Output the [x, y] coordinate of the center of the cell containing the given text.  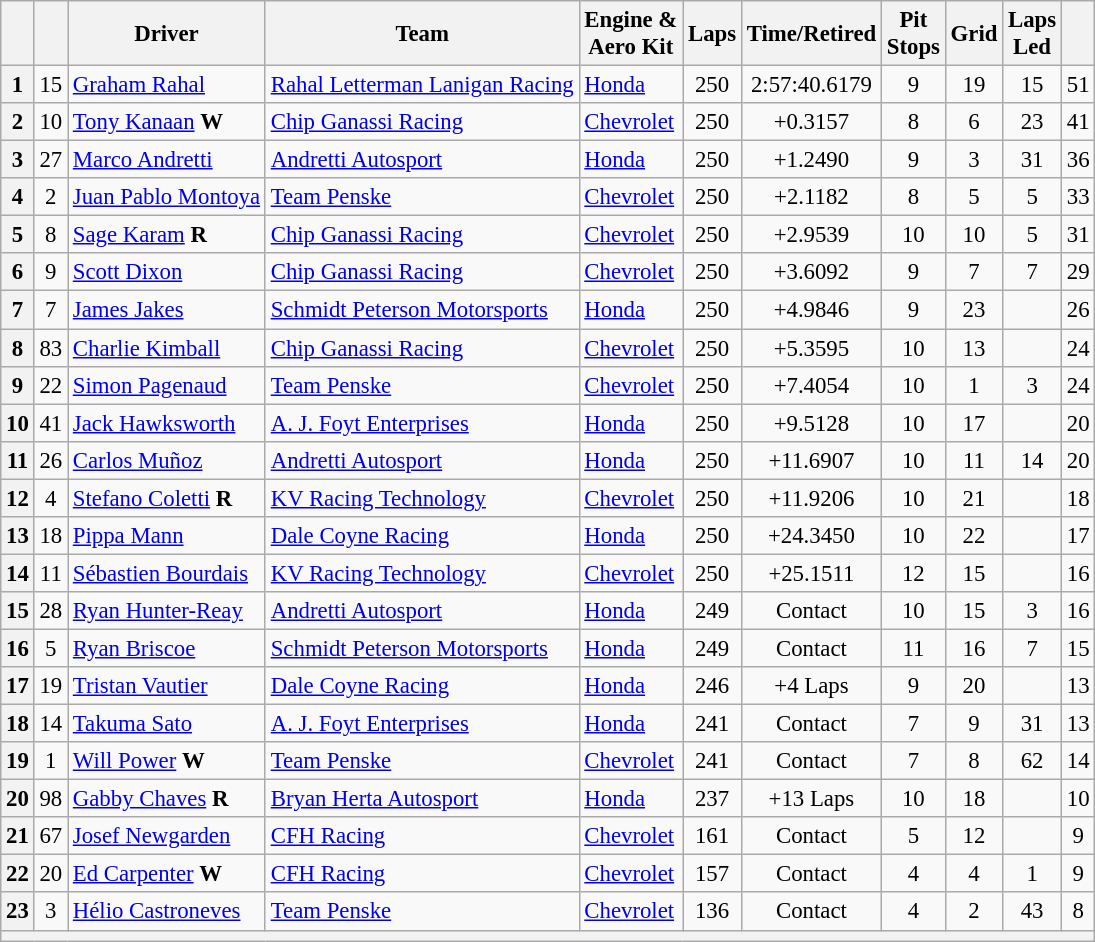
98 [50, 799]
Time/Retired [811, 34]
+2.1182 [811, 197]
136 [712, 912]
+3.6092 [811, 273]
Engine &Aero Kit [631, 34]
Ed Carpenter W [167, 874]
PitStops [913, 34]
Driver [167, 34]
Grid [974, 34]
+11.9206 [811, 498]
Pippa Mann [167, 536]
Rahal Letterman Lanigan Racing [422, 85]
+4.9846 [811, 310]
+24.3450 [811, 536]
Josef Newgarden [167, 836]
Will Power W [167, 761]
Hélio Castroneves [167, 912]
James Jakes [167, 310]
33 [1078, 197]
+0.3157 [811, 122]
LapsLed [1032, 34]
Scott Dixon [167, 273]
161 [712, 836]
Juan Pablo Montoya [167, 197]
+13 Laps [811, 799]
2:57:40.6179 [811, 85]
+9.5128 [811, 423]
67 [50, 836]
43 [1032, 912]
62 [1032, 761]
Jack Hawksworth [167, 423]
36 [1078, 160]
29 [1078, 273]
Ryan Hunter-Reay [167, 611]
Simon Pagenaud [167, 385]
Tony Kanaan W [167, 122]
Carlos Muñoz [167, 460]
Tristan Vautier [167, 686]
+7.4054 [811, 385]
+5.3595 [811, 348]
Bryan Herta Autosport [422, 799]
Graham Rahal [167, 85]
Charlie Kimball [167, 348]
Team [422, 34]
Stefano Coletti R [167, 498]
+25.1511 [811, 573]
246 [712, 686]
Sébastien Bourdais [167, 573]
+4 Laps [811, 686]
Marco Andretti [167, 160]
237 [712, 799]
83 [50, 348]
Ryan Briscoe [167, 648]
+2.9539 [811, 235]
+11.6907 [811, 460]
+1.2490 [811, 160]
Laps [712, 34]
Sage Karam R [167, 235]
51 [1078, 85]
Gabby Chaves R [167, 799]
Takuma Sato [167, 724]
157 [712, 874]
28 [50, 611]
27 [50, 160]
